From the cell containing the given text, extract its center point as [x, y] coordinate. 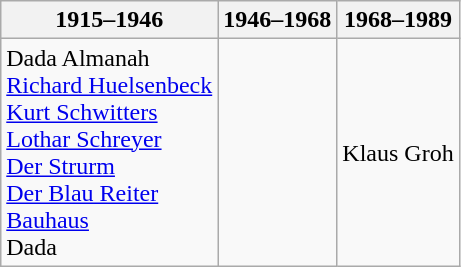
Dada AlmanahRichard HuelsenbeckKurt SchwittersLothar SchreyerDer StrurmDer Blau ReiterBauhausDada [110, 152]
1915–1946 [110, 20]
Klaus Groh [398, 152]
1968–1989 [398, 20]
1946–1968 [278, 20]
